Provide the (X, Y) coordinate of the cell's center where the given text is located.  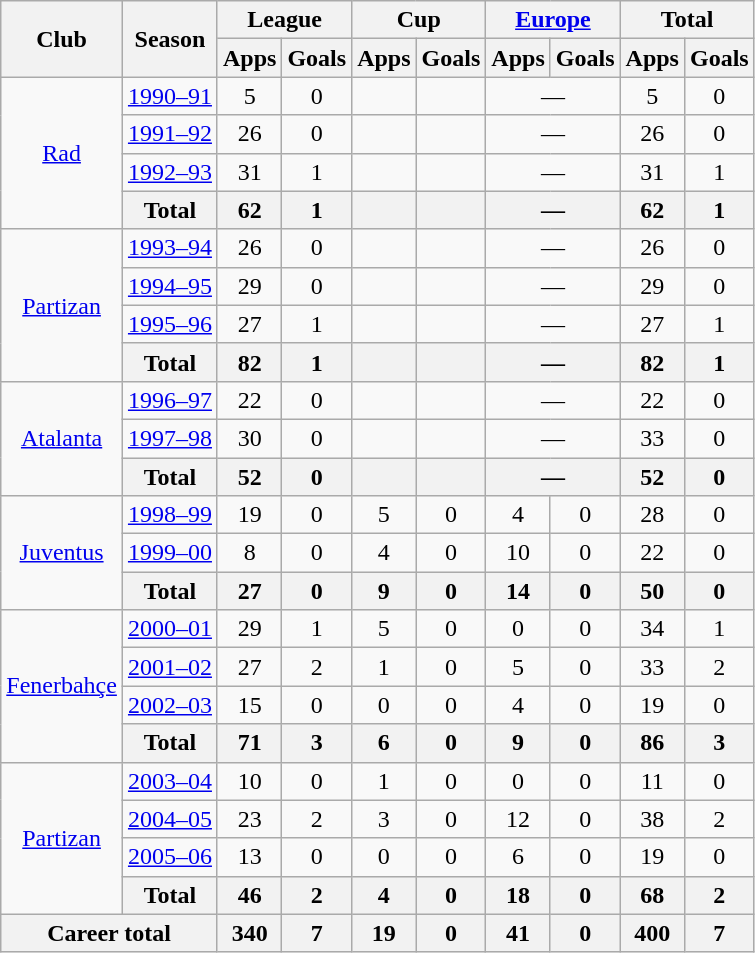
Season (170, 39)
1997–98 (170, 438)
Club (62, 39)
Juventus (62, 553)
1990–91 (170, 96)
Cup (419, 20)
71 (249, 743)
12 (518, 819)
34 (652, 629)
1991–92 (170, 134)
50 (652, 591)
2001–02 (170, 667)
2002–03 (170, 705)
18 (518, 895)
Europe (553, 20)
41 (518, 933)
8 (249, 553)
2003–04 (170, 781)
Rad (62, 153)
15 (249, 705)
1994–95 (170, 286)
1996–97 (170, 400)
30 (249, 438)
1998–99 (170, 515)
68 (652, 895)
2004–05 (170, 819)
38 (652, 819)
1999–00 (170, 553)
86 (652, 743)
2000–01 (170, 629)
340 (249, 933)
13 (249, 857)
Career total (110, 933)
Atalanta (62, 438)
46 (249, 895)
1992–93 (170, 172)
Fenerbahçe (62, 686)
1993–94 (170, 248)
League (284, 20)
11 (652, 781)
23 (249, 819)
400 (652, 933)
2005–06 (170, 857)
1995–96 (170, 324)
28 (652, 515)
14 (518, 591)
